Detect which cell encompasses the target text, then output its (X, Y) center coordinate. 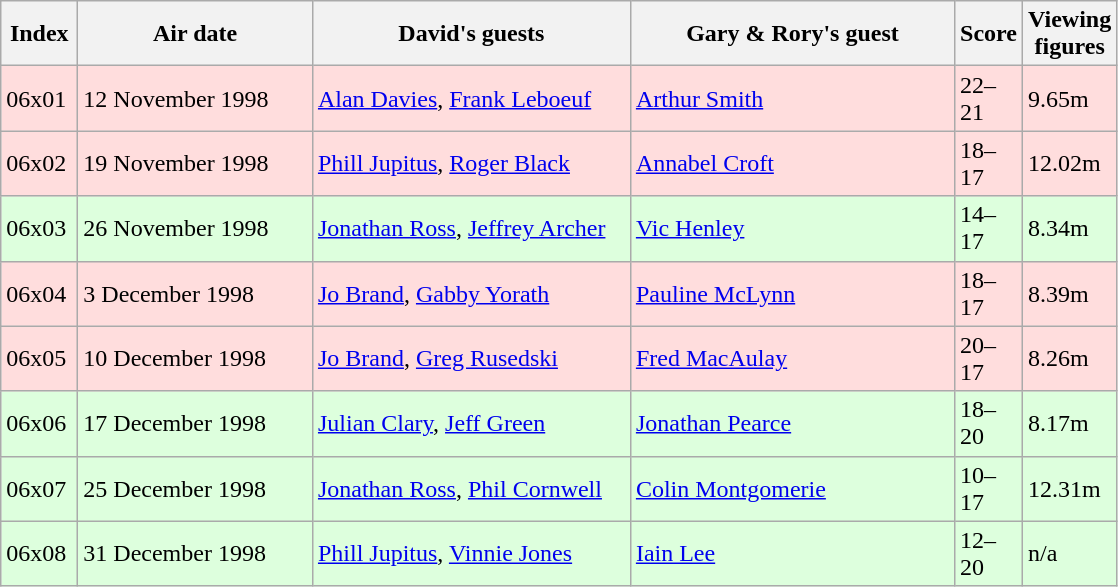
9.65m (1070, 98)
26 November 1998 (196, 228)
Annabel Croft (792, 164)
Air date (196, 34)
20–17 (989, 358)
Jonathan Ross, Jeffrey Archer (471, 228)
06x03 (40, 228)
Jonathan Ross, Phil Cornwell (471, 488)
17 December 1998 (196, 424)
Pauline McLynn (792, 294)
Phill Jupitus, Vinnie Jones (471, 554)
Colin Montgomerie (792, 488)
12.31m (1070, 488)
8.34m (1070, 228)
Iain Lee (792, 554)
25 December 1998 (196, 488)
Alan Davies, Frank Leboeuf (471, 98)
8.39m (1070, 294)
10–17 (989, 488)
Jo Brand, Gabby Yorath (471, 294)
8.26m (1070, 358)
19 November 1998 (196, 164)
31 December 1998 (196, 554)
Vic Henley (792, 228)
Julian Clary, Jeff Green (471, 424)
10 December 1998 (196, 358)
Index (40, 34)
3 December 1998 (196, 294)
David's guests (471, 34)
06x08 (40, 554)
06x06 (40, 424)
Phill Jupitus, Roger Black (471, 164)
14–17 (989, 228)
Jo Brand, Greg Rusedski (471, 358)
12–20 (989, 554)
Fred MacAulay (792, 358)
22–21 (989, 98)
Score (989, 34)
18–20 (989, 424)
Viewing figures (1070, 34)
12.02m (1070, 164)
06x07 (40, 488)
06x05 (40, 358)
Arthur Smith (792, 98)
12 November 1998 (196, 98)
Gary & Rory's guest (792, 34)
Jonathan Pearce (792, 424)
06x02 (40, 164)
06x01 (40, 98)
n/a (1070, 554)
06x04 (40, 294)
8.17m (1070, 424)
